Output the (x, y) coordinate of the center of the cell containing the given text.  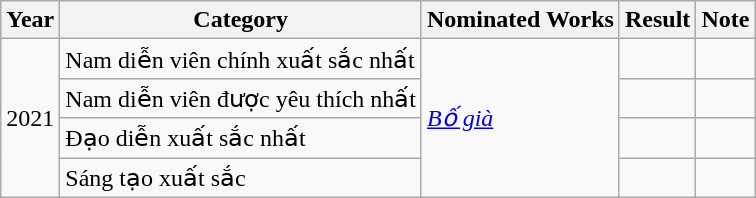
Category (241, 20)
Bố già (520, 118)
Nam diễn viên được yêu thích nhất (241, 98)
Nam diễn viên chính xuất sắc nhất (241, 59)
Sáng tạo xuất sắc (241, 178)
Note (726, 20)
Result (657, 20)
2021 (30, 118)
Đạo diễn xuất sắc nhất (241, 138)
Year (30, 20)
Nominated Works (520, 20)
